Return (x, y) of the center of cell containing provided text 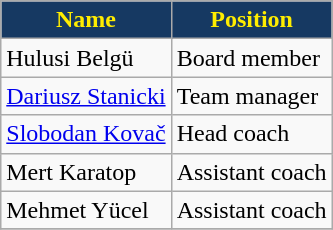
Head coach (252, 134)
Mert Karatop (86, 172)
Board member (252, 58)
Hulusi Belgü (86, 58)
Slobodan Kovač (86, 134)
Team manager (252, 96)
Dariusz Stanicki (86, 96)
Name (86, 20)
Mehmet Yücel (86, 210)
Position (252, 20)
